Return the (x, y) coordinate for the center point of the cell that contains the specified text.  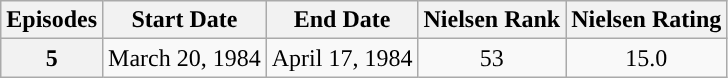
15.0 (646, 58)
53 (492, 58)
March 20, 1984 (185, 58)
Nielsen Rank (492, 20)
Nielsen Rating (646, 20)
April 17, 1984 (342, 58)
Start Date (185, 20)
Episodes (52, 20)
5 (52, 58)
End Date (342, 20)
